Identify which cell holds the provided text, then report its (X, Y) central coordinate. 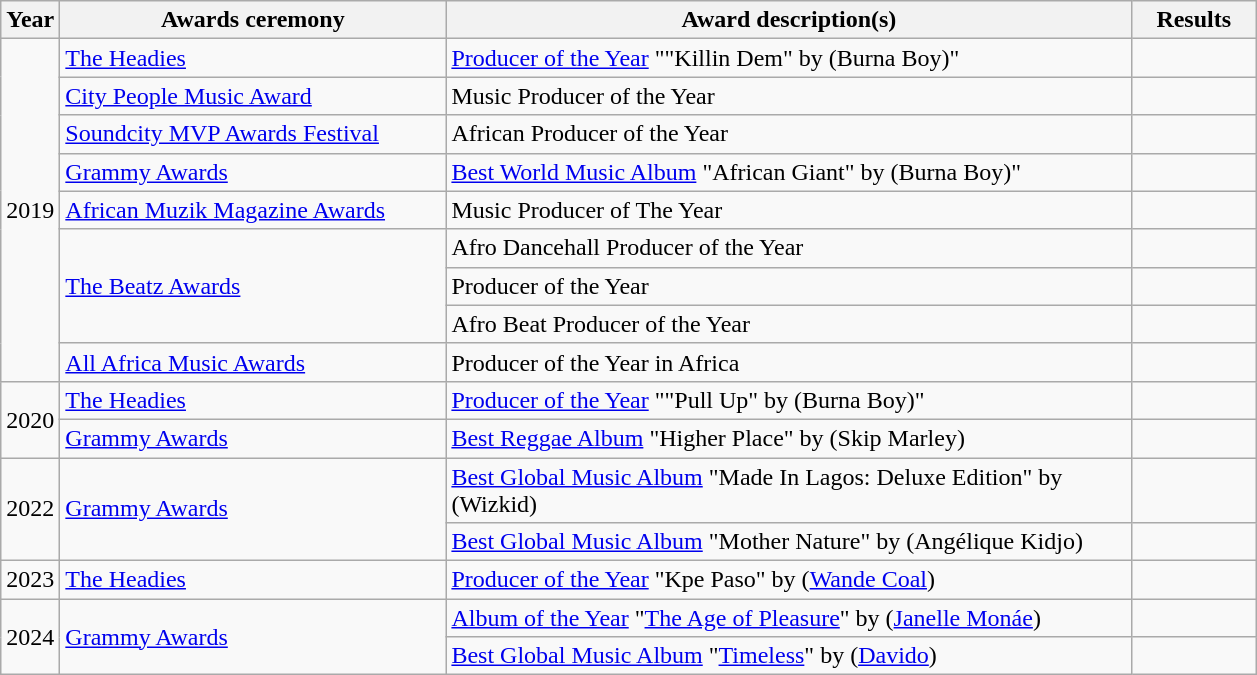
Awards ceremony (253, 20)
Best Reggae Album "Higher Place" by (Skip Marley) (789, 438)
2019 (30, 210)
Music Producer of The Year (789, 210)
Best Global Music Album "Mother Nature" by (Angélique Kidjo) (789, 542)
Year (30, 20)
Best World Music Album "African Giant" by (Burna Boy)" (789, 172)
All Africa Music Awards (253, 362)
2022 (30, 510)
2024 (30, 637)
Producer of the Year "Kpe Paso" by (Wande Coal) (789, 580)
Afro Beat Producer of the Year (789, 324)
Producer of the Year in Africa (789, 362)
The Beatz Awards (253, 286)
Soundcity MVP Awards Festival (253, 134)
Music Producer of the Year (789, 96)
Results (1194, 20)
Producer of the Year ""Killin Dem" by (Burna Boy)" (789, 58)
Best Global Music Album "Made In Lagos: Deluxe Edition" by (Wizkid) (789, 490)
Award description(s) (789, 20)
African Producer of the Year (789, 134)
City People Music Award (253, 96)
Album of the Year "The Age of Pleasure" by (Janelle Monáe) (789, 618)
Producer of the Year (789, 286)
Producer of the Year ""Pull Up" by (Burna Boy)" (789, 400)
2020 (30, 419)
Afro Dancehall Producer of the Year (789, 248)
African Muzik Magazine Awards (253, 210)
Best Global Music Album "Timeless" by (Davido) (789, 656)
2023 (30, 580)
